Search for the cell housing the specified text and yield its (x, y) center coordinate. 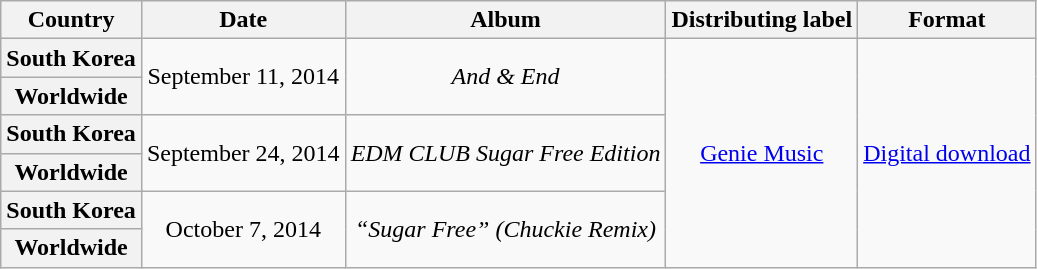
Distributing label (762, 20)
Format (947, 20)
Country (72, 20)
Genie Music (762, 153)
“Sugar Free” (Chuckie Remix) (506, 229)
October 7, 2014 (243, 229)
And & End (506, 77)
September 11, 2014 (243, 77)
Album (506, 20)
EDM CLUB Sugar Free Edition (506, 153)
September 24, 2014 (243, 153)
Date (243, 20)
Digital download (947, 153)
